Provide the (x, y) coordinate of the cell's center where the given text is located.  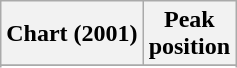
Peakposition (189, 34)
Chart (2001) (72, 34)
